Capture the cell that displays the provided text and extract its (x, y) central coordinate. 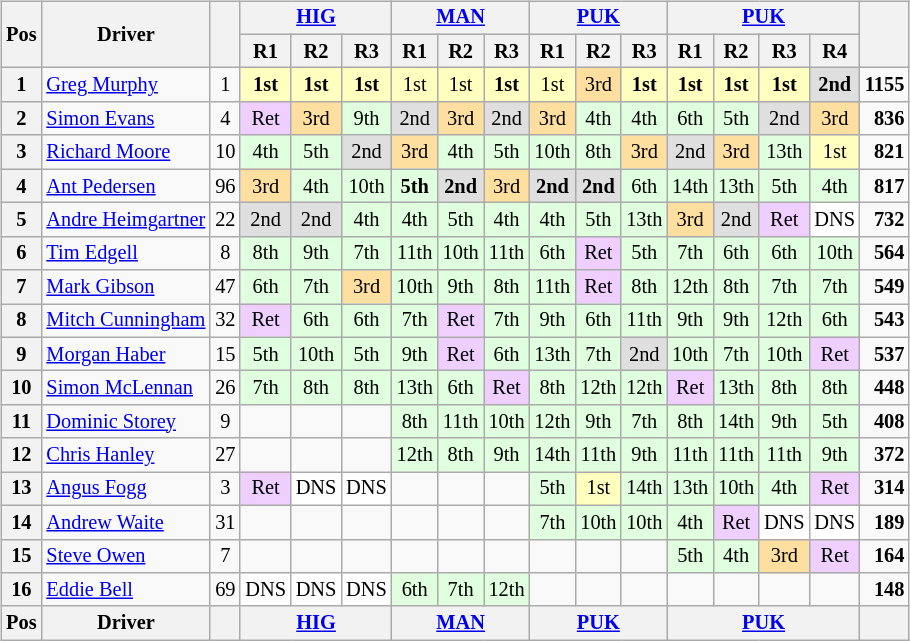
16 (21, 590)
821 (884, 152)
Tim Edgell (126, 253)
1155 (884, 85)
R4 (835, 51)
31 (225, 522)
189 (884, 522)
12 (21, 455)
22 (225, 220)
96 (225, 186)
11 (21, 422)
69 (225, 590)
Andre Heimgartner (126, 220)
26 (225, 388)
148 (884, 590)
14 (21, 522)
448 (884, 388)
Dominic Storey (126, 422)
5 (21, 220)
817 (884, 186)
47 (225, 287)
Chris Hanley (126, 455)
2 (21, 119)
6 (21, 253)
372 (884, 455)
836 (884, 119)
314 (884, 489)
732 (884, 220)
164 (884, 556)
564 (884, 253)
Greg Murphy (126, 85)
Simon Evans (126, 119)
32 (225, 321)
408 (884, 422)
537 (884, 354)
Mark Gibson (126, 287)
13 (21, 489)
543 (884, 321)
Richard Moore (126, 152)
Morgan Haber (126, 354)
Angus Fogg (126, 489)
Steve Owen (126, 556)
Ant Pedersen (126, 186)
Simon McLennan (126, 388)
Mitch Cunningham (126, 321)
549 (884, 287)
27 (225, 455)
Andrew Waite (126, 522)
Eddie Bell (126, 590)
